Capture the cell that displays the provided text and extract its (x, y) central coordinate. 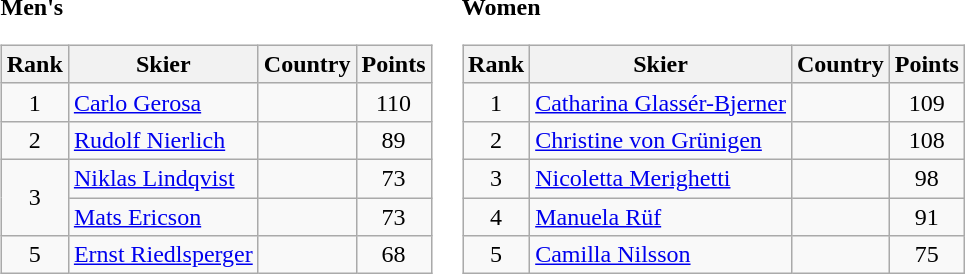
Manuela Rüf (661, 217)
Mats Ericson (163, 217)
110 (394, 102)
Christine von Grünigen (661, 140)
Camilla Nilsson (661, 255)
108 (926, 140)
89 (394, 140)
4 (496, 217)
Rudolf Nierlich (163, 140)
Carlo Gerosa (163, 102)
Catharina Glassér-Bjerner (661, 102)
75 (926, 255)
Niklas Lindqvist (163, 178)
68 (394, 255)
Ernst Riedlsperger (163, 255)
Nicoletta Merighetti (661, 178)
98 (926, 178)
91 (926, 217)
109 (926, 102)
